Output the [x, y] coordinate of the center of the cell containing the given text.  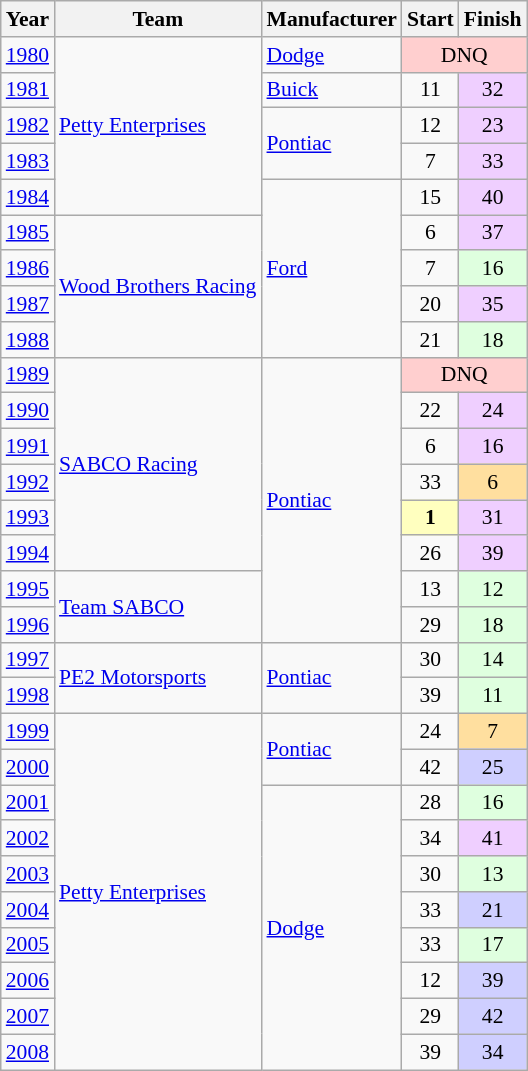
17 [493, 945]
Team SABCO [158, 606]
1998 [28, 696]
Ford [331, 268]
1992 [28, 482]
1995 [28, 589]
1980 [28, 55]
2008 [28, 1052]
2001 [28, 803]
2007 [28, 1017]
PE2 Motorsports [158, 678]
40 [493, 197]
2004 [28, 910]
Manufacturer [331, 19]
Wood Brothers Racing [158, 286]
1981 [28, 90]
1983 [28, 162]
1993 [28, 518]
2006 [28, 981]
22 [430, 411]
1990 [28, 411]
1982 [28, 126]
31 [493, 518]
20 [430, 304]
1994 [28, 554]
Team [158, 19]
1988 [28, 340]
1991 [28, 447]
37 [493, 233]
23 [493, 126]
32 [493, 90]
1996 [28, 625]
2005 [28, 945]
1999 [28, 732]
2003 [28, 874]
41 [493, 839]
1997 [28, 660]
14 [493, 660]
2002 [28, 839]
Buick [331, 90]
35 [493, 304]
Finish [493, 19]
25 [493, 767]
1989 [28, 375]
Year [28, 19]
1986 [28, 269]
26 [430, 554]
SABCO Racing [158, 464]
1987 [28, 304]
1984 [28, 197]
1 [430, 518]
15 [430, 197]
28 [430, 803]
2000 [28, 767]
1985 [28, 233]
Start [430, 19]
